Determine the [x, y] coordinate at the center of the cell enclosing the given text.  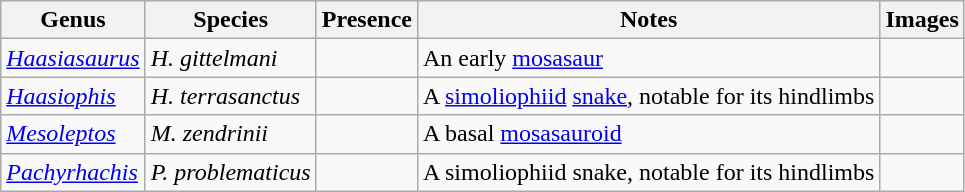
Haasiasaurus [73, 58]
Species [230, 20]
Presence [366, 20]
A basal mosasauroid [648, 134]
Notes [648, 20]
Genus [73, 20]
P. problematicus [230, 172]
Pachyrhachis [73, 172]
H. gittelmani [230, 58]
H. terrasanctus [230, 96]
Images [922, 20]
An early mosasaur [648, 58]
Mesoleptos [73, 134]
M. zendrinii [230, 134]
Haasiophis [73, 96]
